Capture the cell that displays the provided text and extract its (X, Y) central coordinate. 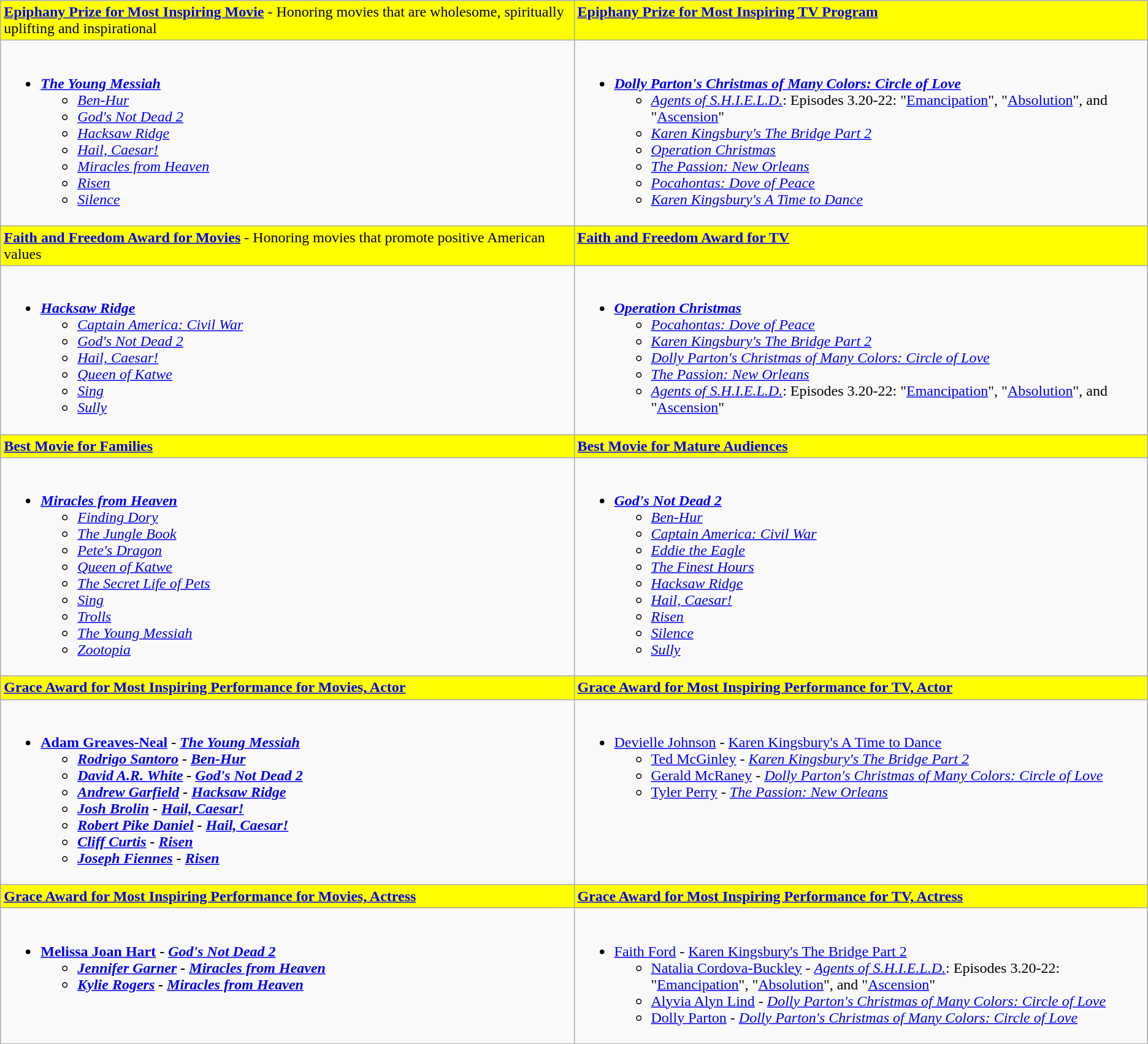
Best Movie for Mature Audiences (861, 446)
Faith and Freedom Award for TV (861, 245)
Hacksaw RidgeCaptain America: Civil WarGod's Not Dead 2Hail, Caesar!Queen of KatweSingSully (287, 350)
God's Not Dead 2Ben-HurCaptain America: Civil WarEddie the EagleThe Finest HoursHacksaw RidgeHail, Caesar!RisenSilenceSully (861, 567)
Best Movie for Families (287, 446)
Faith and Freedom Award for Movies - Honoring movies that promote positive American values (287, 245)
The Young MessiahBen-HurGod's Not Dead 2Hacksaw RidgeHail, Caesar!Miracles from HeavenRisenSilence (287, 133)
Grace Award for Most Inspiring Performance for TV, Actor (861, 688)
Miracles from HeavenFinding DoryThe Jungle BookPete's DragonQueen of KatweThe Secret Life of PetsSingTrollsThe Young MessiahZootopia (287, 567)
Grace Award for Most Inspiring Performance for TV, Actress (861, 896)
Epiphany Prize for Most Inspiring Movie - Honoring movies that are wholesome, spiritually uplifting and inspirational (287, 21)
Melissa Joan Hart - God's Not Dead 2Jennifer Garner - Miracles from HeavenKylie Rogers - Miracles from Heaven (287, 975)
Grace Award for Most Inspiring Performance for Movies, Actor (287, 688)
Epiphany Prize for Most Inspiring TV Program (861, 21)
Grace Award for Most Inspiring Performance for Movies, Actress (287, 896)
